Identify which cell holds the provided text, then report its [x, y] central coordinate. 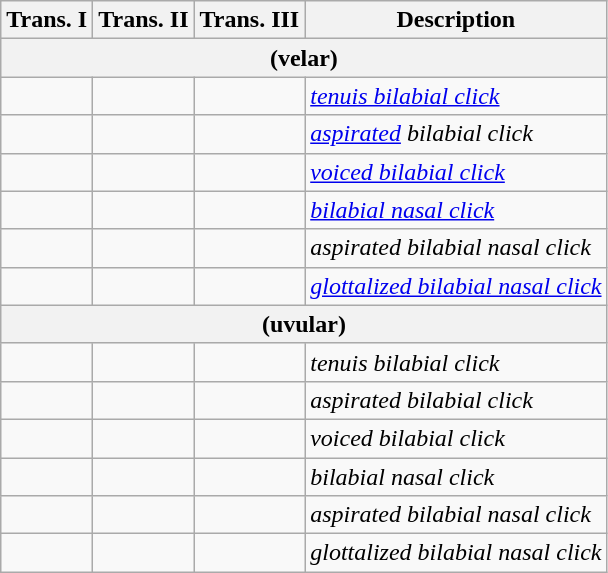
(velar) [304, 58]
Trans. III [250, 20]
Trans. II [144, 20]
(uvular) [304, 324]
Description [456, 20]
Trans. I [47, 20]
